Detect which cell encompasses the target text, then output its [x, y] center coordinate. 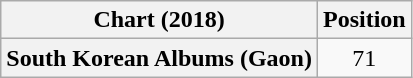
71 [364, 58]
Chart (2018) [160, 20]
Position [364, 20]
South Korean Albums (Gaon) [160, 58]
